Locate the cell with the specified text and output its [x, y] center coordinate. 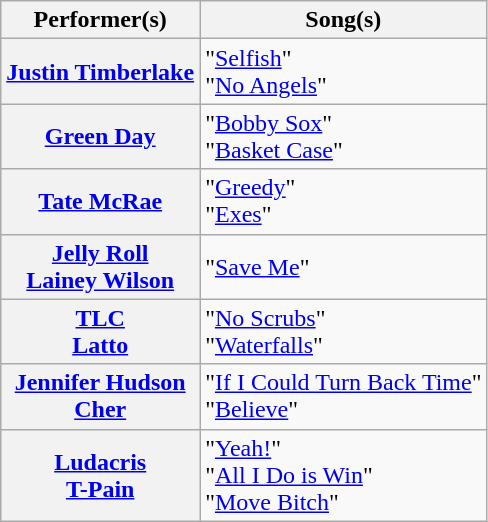
"Save Me" [344, 266]
Jennifer HudsonCher [100, 396]
LudacrisT-Pain [100, 475]
"Bobby Sox""Basket Case" [344, 136]
Tate McRae [100, 202]
Justin Timberlake [100, 72]
Performer(s) [100, 20]
Song(s) [344, 20]
Green Day [100, 136]
"No Scrubs""Waterfalls" [344, 332]
"Yeah!""All I Do is Win""Move Bitch" [344, 475]
"Greedy""Exes" [344, 202]
"Selfish""No Angels" [344, 72]
TLCLatto [100, 332]
"If I Could Turn Back Time""Believe" [344, 396]
Jelly RollLainey Wilson [100, 266]
